Return (x, y) of the center of cell containing provided text 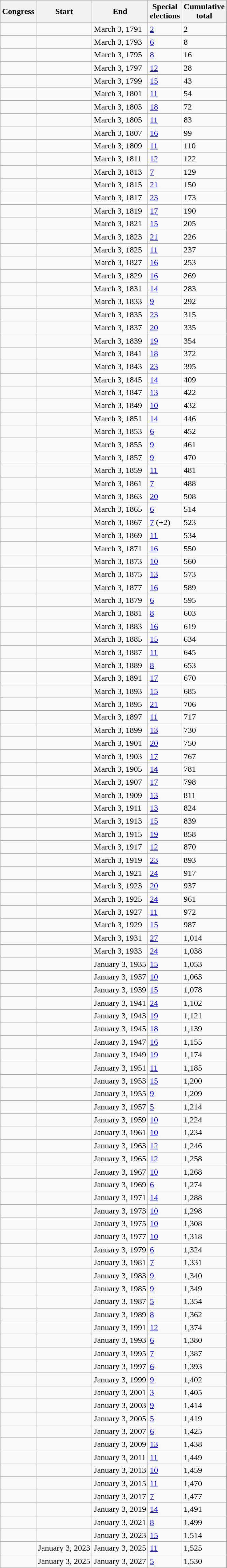
March 3, 1861 (120, 483)
March 3, 1845 (120, 380)
1,402 (204, 1379)
1,362 (204, 1315)
January 3, 1963 (120, 1146)
March 3, 1891 (120, 678)
March 3, 1793 (120, 42)
March 3, 1809 (120, 146)
March 3, 1931 (120, 938)
72 (204, 107)
March 3, 1907 (120, 782)
824 (204, 808)
March 3, 1869 (120, 535)
January 3, 1997 (120, 1366)
March 3, 1865 (120, 509)
January 3, 1947 (120, 1042)
645 (204, 652)
January 3, 1951 (120, 1068)
March 3, 1819 (120, 211)
January 3, 1959 (120, 1120)
January 3, 1999 (120, 1379)
January 3, 1943 (120, 1016)
354 (204, 340)
603 (204, 613)
March 3, 1921 (120, 873)
619 (204, 626)
7 (+2) (165, 522)
January 3, 2007 (120, 1432)
March 3, 1877 (120, 587)
March 3, 1799 (120, 81)
March 3, 1867 (120, 522)
January 3, 1975 (120, 1224)
670 (204, 678)
January 3, 1987 (120, 1302)
March 3, 1823 (120, 237)
811 (204, 795)
917 (204, 873)
January 3, 1983 (120, 1276)
March 3, 1835 (120, 315)
432 (204, 406)
March 3, 1849 (120, 406)
Congress (18, 12)
1,209 (204, 1094)
March 3, 1885 (120, 639)
129 (204, 172)
March 3, 1899 (120, 730)
470 (204, 458)
595 (204, 600)
March 3, 1791 (120, 29)
205 (204, 224)
January 3, 1957 (120, 1107)
461 (204, 445)
634 (204, 639)
767 (204, 756)
1,414 (204, 1405)
January 3, 1979 (120, 1250)
March 3, 1917 (120, 847)
January 3, 2013 (120, 1470)
1,102 (204, 1003)
292 (204, 302)
1,425 (204, 1432)
1,234 (204, 1133)
March 3, 1881 (120, 613)
March 3, 1841 (120, 353)
335 (204, 328)
972 (204, 912)
987 (204, 925)
January 3, 1953 (120, 1081)
1,419 (204, 1418)
January 3, 1949 (120, 1055)
January 3, 2001 (120, 1392)
March 3, 1913 (120, 821)
January 3, 2015 (120, 1483)
March 3, 1807 (120, 133)
1,288 (204, 1197)
January 3, 2017 (120, 1496)
1,078 (204, 990)
1,491 (204, 1509)
March 3, 1875 (120, 574)
706 (204, 704)
March 3, 1857 (120, 458)
March 3, 1887 (120, 652)
1,308 (204, 1224)
1,331 (204, 1263)
January 3, 2005 (120, 1418)
1,139 (204, 1029)
January 3, 1969 (120, 1185)
March 3, 1859 (120, 470)
March 3, 1801 (120, 94)
1,053 (204, 964)
March 3, 1879 (120, 600)
March 3, 1933 (120, 951)
1,318 (204, 1237)
1,374 (204, 1327)
March 3, 1803 (120, 107)
315 (204, 315)
839 (204, 821)
1,121 (204, 1016)
122 (204, 159)
54 (204, 94)
1,477 (204, 1496)
283 (204, 289)
1,268 (204, 1172)
1,063 (204, 977)
March 3, 1927 (120, 912)
1,393 (204, 1366)
1,340 (204, 1276)
1,298 (204, 1211)
523 (204, 522)
27 (165, 938)
1,525 (204, 1548)
Cumulativetotal (204, 12)
190 (204, 211)
March 3, 1893 (120, 691)
1,387 (204, 1353)
488 (204, 483)
150 (204, 185)
January 3, 1937 (120, 977)
1,349 (204, 1289)
January 3, 2003 (120, 1405)
560 (204, 561)
January 3, 2027 (120, 1561)
1,470 (204, 1483)
March 3, 1925 (120, 899)
March 3, 1923 (120, 886)
March 3, 1851 (120, 419)
January 3, 1995 (120, 1353)
1,185 (204, 1068)
1,014 (204, 938)
January 3, 1967 (120, 1172)
43 (204, 81)
28 (204, 68)
1,224 (204, 1120)
January 3, 1941 (120, 1003)
January 3, 1961 (120, 1133)
March 3, 1833 (120, 302)
83 (204, 120)
1,258 (204, 1159)
March 3, 1847 (120, 393)
March 3, 1815 (120, 185)
January 3, 1973 (120, 1211)
781 (204, 769)
End (120, 12)
March 3, 1797 (120, 68)
173 (204, 198)
372 (204, 353)
730 (204, 730)
January 3, 1993 (120, 1340)
January 3, 1939 (120, 990)
March 3, 1817 (120, 198)
January 3, 2021 (120, 1522)
1,459 (204, 1470)
514 (204, 509)
1,038 (204, 951)
1,380 (204, 1340)
March 3, 1795 (120, 55)
March 3, 1909 (120, 795)
573 (204, 574)
March 3, 1829 (120, 276)
1,246 (204, 1146)
253 (204, 263)
March 3, 1903 (120, 756)
Start (64, 12)
858 (204, 834)
798 (204, 782)
1,155 (204, 1042)
March 3, 1863 (120, 496)
January 3, 1989 (120, 1315)
269 (204, 276)
Specialelections (165, 12)
1,354 (204, 1302)
January 3, 1991 (120, 1327)
685 (204, 691)
534 (204, 535)
508 (204, 496)
237 (204, 250)
March 3, 1873 (120, 561)
March 3, 1905 (120, 769)
1,174 (204, 1055)
1,274 (204, 1185)
January 3, 1965 (120, 1159)
226 (204, 237)
3 (165, 1392)
March 3, 1813 (120, 172)
1,214 (204, 1107)
January 3, 2009 (120, 1444)
1,405 (204, 1392)
1,499 (204, 1522)
870 (204, 847)
March 3, 1901 (120, 743)
January 3, 1981 (120, 1263)
January 3, 1971 (120, 1197)
January 3, 1935 (120, 964)
January 3, 2019 (120, 1509)
961 (204, 899)
March 3, 1897 (120, 717)
1,530 (204, 1561)
409 (204, 380)
January 3, 1945 (120, 1029)
March 3, 1831 (120, 289)
January 3, 1955 (120, 1094)
395 (204, 366)
March 3, 1883 (120, 626)
March 3, 1825 (120, 250)
March 3, 1889 (120, 665)
717 (204, 717)
March 3, 1871 (120, 548)
March 3, 1839 (120, 340)
January 3, 2011 (120, 1457)
1,324 (204, 1250)
893 (204, 860)
March 3, 1853 (120, 432)
1,514 (204, 1535)
March 3, 1821 (120, 224)
March 3, 1837 (120, 328)
March 3, 1919 (120, 860)
481 (204, 470)
March 3, 1915 (120, 834)
March 3, 1843 (120, 366)
March 3, 1811 (120, 159)
March 3, 1827 (120, 263)
750 (204, 743)
653 (204, 665)
January 3, 1977 (120, 1237)
1,438 (204, 1444)
March 3, 1911 (120, 808)
452 (204, 432)
99 (204, 133)
446 (204, 419)
January 3, 1985 (120, 1289)
March 3, 1805 (120, 120)
March 3, 1855 (120, 445)
589 (204, 587)
550 (204, 548)
March 3, 1929 (120, 925)
1,200 (204, 1081)
110 (204, 146)
937 (204, 886)
422 (204, 393)
1,449 (204, 1457)
March 3, 1895 (120, 704)
